For the text-containing cell, return its midpoint in (x, y) coordinate format. 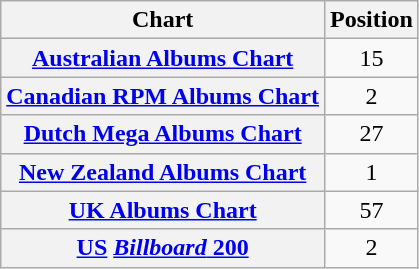
57 (372, 210)
27 (372, 134)
Position (372, 20)
15 (372, 58)
Chart (163, 20)
New Zealand Albums Chart (163, 172)
US Billboard 200 (163, 248)
Australian Albums Chart (163, 58)
1 (372, 172)
UK Albums Chart (163, 210)
Dutch Mega Albums Chart (163, 134)
Canadian RPM Albums Chart (163, 96)
